For the text-containing cell, return its midpoint in [X, Y] coordinate format. 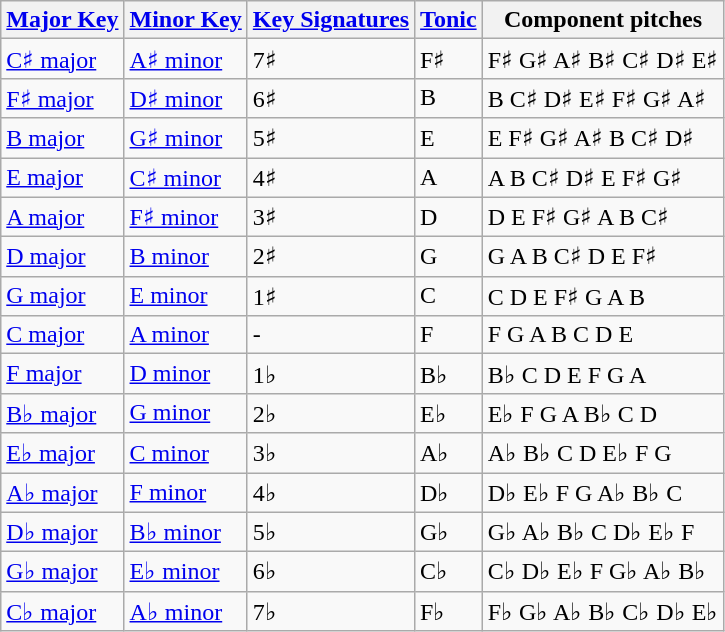
G♯ minor [186, 138]
E minor [186, 296]
G♭ major [62, 572]
D major [62, 257]
C major [62, 335]
Component pitches [603, 20]
1♯ [330, 296]
A minor [186, 335]
3♯ [330, 217]
2♯ [330, 257]
F [449, 335]
1♭ [330, 374]
C♯ major [62, 59]
E major [62, 178]
B♭ C D E F G A [603, 374]
D♯ minor [186, 98]
3♭ [330, 453]
A major [62, 217]
C [449, 296]
F♯ major [62, 98]
- [330, 335]
6♭ [330, 572]
D♭ major [62, 532]
F G A B C D E [603, 335]
D E F♯ G♯ A B C♯ [603, 217]
C♭ major [62, 611]
F♭ [449, 611]
A B C♯ D♯ E F♯ G♯ [603, 178]
F minor [186, 492]
C minor [186, 453]
F♯ G♯ A♯ B♯ C♯ D♯ E♯ [603, 59]
6♯ [330, 98]
4♭ [330, 492]
2♭ [330, 413]
A♯ minor [186, 59]
B major [62, 138]
A [449, 178]
B♭ minor [186, 532]
F♯ [449, 59]
4♯ [330, 178]
D [449, 217]
C♯ minor [186, 178]
7♭ [330, 611]
E♭ minor [186, 572]
G [449, 257]
G♭ A♭ B♭ C D♭ E♭ F [603, 532]
F major [62, 374]
G minor [186, 413]
E [449, 138]
B minor [186, 257]
Tonic [449, 20]
A♭ [449, 453]
C D E F♯ G A B [603, 296]
G♭ [449, 532]
B♭ major [62, 413]
B C♯ D♯ E♯ F♯ G♯ A♯ [603, 98]
E F♯ G♯ A♯ B C♯ D♯ [603, 138]
B♭ [449, 374]
D♭ E♭ F G A♭ B♭ C [603, 492]
5♯ [330, 138]
D minor [186, 374]
7♯ [330, 59]
5♭ [330, 532]
F♯ minor [186, 217]
A♭ major [62, 492]
Minor Key [186, 20]
E♭ F G A B♭ C D [603, 413]
A♭ minor [186, 611]
E♭ [449, 413]
D♭ [449, 492]
G A B C♯ D E F♯ [603, 257]
C♭ [449, 572]
Key Signatures [330, 20]
F♭ G♭ A♭ B♭ C♭ D♭ E♭ [603, 611]
B [449, 98]
E♭ major [62, 453]
G major [62, 296]
A♭ B♭ C D E♭ F G [603, 453]
C♭ D♭ E♭ F G♭ A♭ B♭ [603, 572]
Major Key [62, 20]
